Extract the (X, Y) coordinate from the center of the cell holding the provided text.  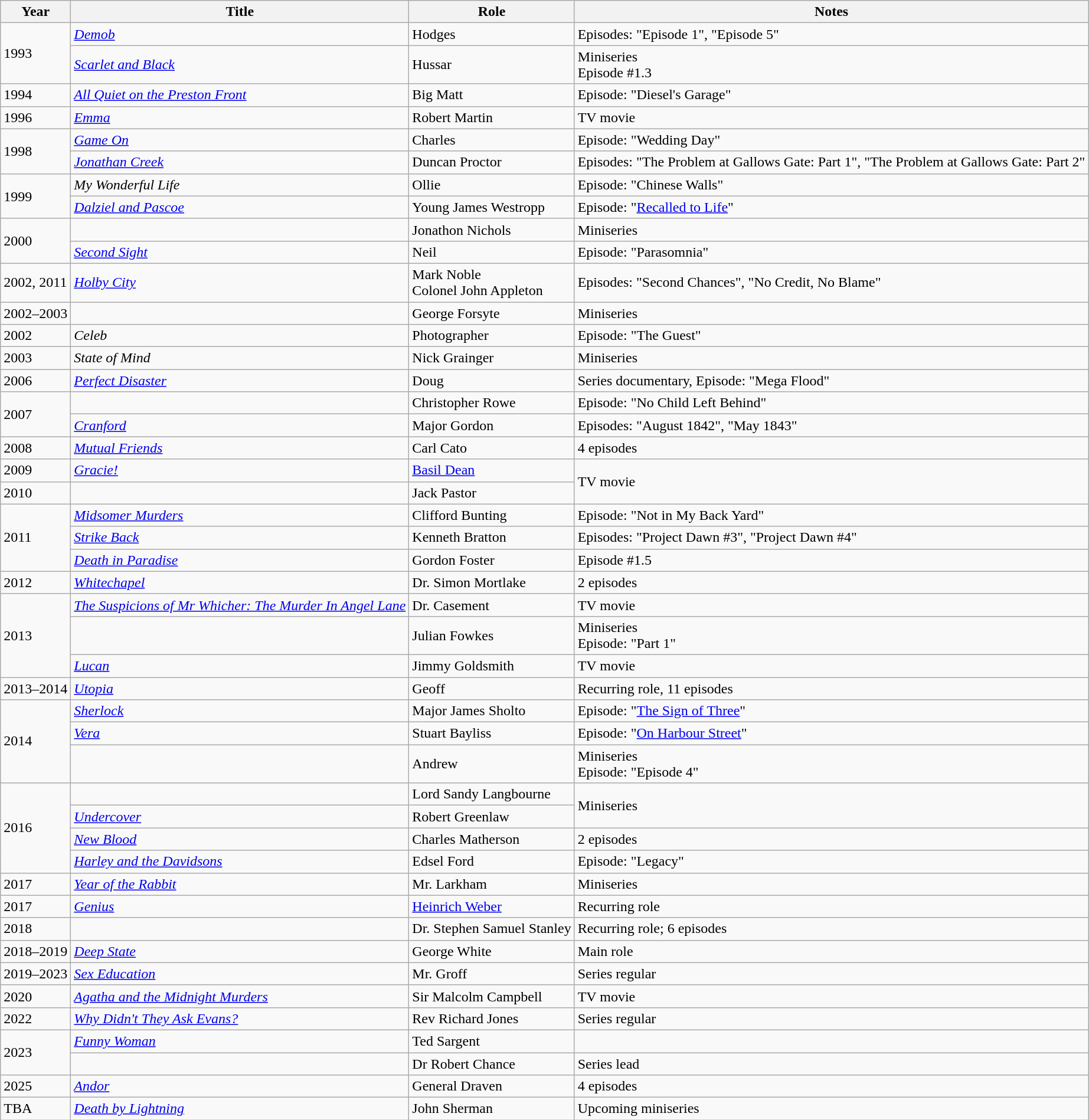
2013 (35, 635)
Stuart Bayliss (492, 733)
Doug (492, 381)
Emma (240, 117)
Harley and the Davidsons (240, 862)
Deep State (240, 951)
TBA (35, 1109)
MiniseriesEpisode: "Part 1" (831, 635)
Andor (240, 1086)
1998 (35, 151)
Kenneth Bratton (492, 538)
Episode: "Wedding Day" (831, 140)
2007 (35, 414)
Title (240, 12)
2012 (35, 582)
Episodes: "Project Dawn #3", "Project Dawn #4" (831, 538)
Lord Sandy Langbourne (492, 794)
2002–2003 (35, 313)
1999 (35, 196)
Mutual Friends (240, 448)
Jimmy Goldsmith (492, 666)
George White (492, 951)
Edsel Ford (492, 862)
2020 (35, 996)
Midsomer Murders (240, 515)
2019–2023 (35, 974)
Utopia (240, 689)
2014 (35, 741)
Young James Westropp (492, 207)
Christopher Rowe (492, 403)
Carl Cato (492, 448)
Major James Sholto (492, 711)
2008 (35, 448)
2003 (35, 358)
Charles (492, 140)
1993 (35, 53)
The Suspicions of Mr Whicher: The Murder In Angel Lane (240, 605)
New Blood (240, 839)
2025 (35, 1086)
2006 (35, 381)
Celeb (240, 336)
Notes (831, 12)
2013–2014 (35, 689)
Dr. Casement (492, 605)
Hussar (492, 65)
Episodes: "August 1842", "May 1843" (831, 425)
Series lead (831, 1064)
Jack Pastor (492, 493)
2010 (35, 493)
Genius (240, 906)
Death in Paradise (240, 560)
Dalziel and Pascoe (240, 207)
Episode: "No Child Left Behind" (831, 403)
Year (35, 12)
Major Gordon (492, 425)
Cranford (240, 425)
Sherlock (240, 711)
Holby City (240, 282)
2018–2019 (35, 951)
Episode: "Chinese Walls" (831, 185)
Episode: "Diesel's Garage" (831, 95)
Nick Grainger (492, 358)
MiniseriesEpisode #1.3 (831, 65)
2016 (35, 828)
Episode: "Parasomnia" (831, 252)
1994 (35, 95)
Gracie! (240, 470)
Death by Lightning (240, 1109)
Episodes: "Episode 1", "Episode 5" (831, 34)
Second Sight (240, 252)
Hodges (492, 34)
Undercover (240, 817)
Episode: "Recalled to Life" (831, 207)
Big Matt (492, 95)
Year of the Rabbit (240, 884)
Dr. Stephen Samuel Stanley (492, 929)
2000 (35, 241)
Episode: "Legacy" (831, 862)
Dr Robert Chance (492, 1064)
Mr. Groff (492, 974)
General Draven (492, 1086)
John Sherman (492, 1109)
2011 (35, 538)
Neil (492, 252)
Episode: "The Guest" (831, 336)
Role (492, 12)
Ted Sargent (492, 1041)
Heinrich Weber (492, 906)
2009 (35, 470)
Basil Dean (492, 470)
Demob (240, 34)
Strike Back (240, 538)
Robert Martin (492, 117)
Charles Matherson (492, 839)
Recurring role (831, 906)
Jonathan Creek (240, 162)
Photographer (492, 336)
2002 (35, 336)
Duncan Proctor (492, 162)
Upcoming miniseries (831, 1109)
Andrew (492, 764)
Perfect Disaster (240, 381)
Rev Richard Jones (492, 1019)
Main role (831, 951)
2002, 2011 (35, 282)
Recurring role, 11 episodes (831, 689)
Recurring role; 6 episodes (831, 929)
Why Didn't They Ask Evans? (240, 1019)
Episode #1.5 (831, 560)
Dr. Simon Mortlake (492, 582)
2018 (35, 929)
Episode: "On Harbour Street" (831, 733)
State of Mind (240, 358)
Series documentary, Episode: "Mega Flood" (831, 381)
Episode: "Not in My Back Yard" (831, 515)
Episodes: "The Problem at Gallows Gate: Part 1", "The Problem at Gallows Gate: Part 2" (831, 162)
Mr. Larkham (492, 884)
2023 (35, 1052)
1996 (35, 117)
Sir Malcolm Campbell (492, 996)
Gordon Foster (492, 560)
Jonathon Nichols (492, 230)
Funny Woman (240, 1041)
MiniseriesEpisode: "Episode 4" (831, 764)
Robert Greenlaw (492, 817)
Episodes: "Second Chances", "No Credit, No Blame" (831, 282)
Game On (240, 140)
Clifford Bunting (492, 515)
Scarlet and Black (240, 65)
Ollie (492, 185)
Lucan (240, 666)
Mark NobleColonel John Appleton (492, 282)
My Wonderful Life (240, 185)
Whitechapel (240, 582)
George Forsyte (492, 313)
2022 (35, 1019)
All Quiet on the Preston Front (240, 95)
Agatha and the Midnight Murders (240, 996)
Geoff (492, 689)
Vera (240, 733)
Episode: "The Sign of Three" (831, 711)
Julian Fowkes (492, 635)
Sex Education (240, 974)
